From the cell containing the given text, extract its center point as [x, y] coordinate. 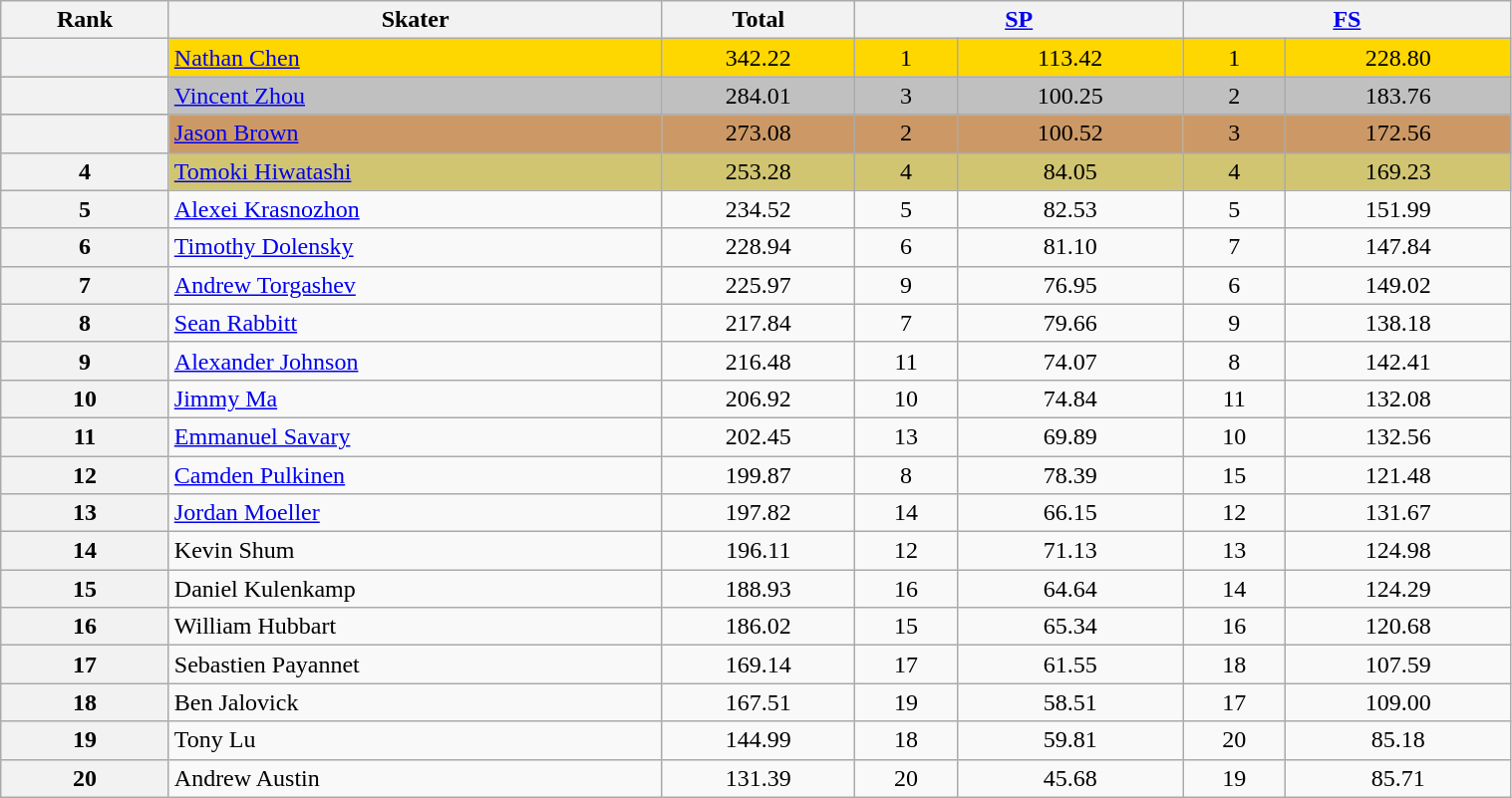
82.53 [1070, 209]
228.94 [758, 247]
131.67 [1398, 513]
81.10 [1070, 247]
Tony Lu [415, 740]
147.84 [1398, 247]
74.07 [1070, 361]
124.98 [1398, 551]
74.84 [1070, 399]
65.34 [1070, 627]
Sean Rabbitt [415, 323]
172.56 [1398, 133]
Emmanuel Savary [415, 436]
206.92 [758, 399]
131.39 [758, 778]
253.28 [758, 171]
85.18 [1398, 740]
121.48 [1398, 475]
Rank [86, 20]
Skater [415, 20]
FS [1348, 20]
Jason Brown [415, 133]
Daniel Kulenkamp [415, 589]
197.82 [758, 513]
142.41 [1398, 361]
216.48 [758, 361]
Nathan Chen [415, 58]
Andrew Torgashev [415, 285]
Vincent Zhou [415, 96]
120.68 [1398, 627]
84.05 [1070, 171]
186.02 [758, 627]
188.93 [758, 589]
113.42 [1070, 58]
Camden Pulkinen [415, 475]
196.11 [758, 551]
45.68 [1070, 778]
Kevin Shum [415, 551]
100.52 [1070, 133]
132.56 [1398, 436]
Alexei Krasnozhon [415, 209]
183.76 [1398, 96]
151.99 [1398, 209]
Total [758, 20]
Ben Jalovick [415, 702]
76.95 [1070, 285]
234.52 [758, 209]
64.64 [1070, 589]
144.99 [758, 740]
109.00 [1398, 702]
169.14 [758, 665]
149.02 [1398, 285]
Jimmy Ma [415, 399]
169.23 [1398, 171]
273.08 [758, 133]
228.80 [1398, 58]
199.87 [758, 475]
Andrew Austin [415, 778]
Jordan Moeller [415, 513]
107.59 [1398, 665]
69.89 [1070, 436]
Sebastien Payannet [415, 665]
58.51 [1070, 702]
225.97 [758, 285]
79.66 [1070, 323]
217.84 [758, 323]
132.08 [1398, 399]
66.15 [1070, 513]
59.81 [1070, 740]
71.13 [1070, 551]
167.51 [758, 702]
138.18 [1398, 323]
SP [1019, 20]
78.39 [1070, 475]
Timothy Dolensky [415, 247]
124.29 [1398, 589]
284.01 [758, 96]
William Hubbart [415, 627]
85.71 [1398, 778]
202.45 [758, 436]
Alexander Johnson [415, 361]
100.25 [1070, 96]
61.55 [1070, 665]
Tomoki Hiwatashi [415, 171]
342.22 [758, 58]
